Provide the (x, y) coordinate of the cell's center where the given text is located.  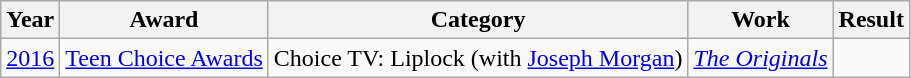
Award (164, 20)
Year (30, 20)
Work (760, 20)
Category (478, 20)
2016 (30, 58)
The Originals (760, 58)
Teen Choice Awards (164, 58)
Choice TV: Liplock (with Joseph Morgan) (478, 58)
Result (871, 20)
